Determine the (X, Y) coordinate at the center of the cell enclosing the given text.  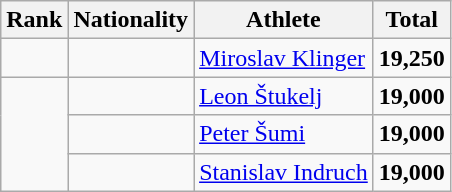
Athlete (284, 20)
Total (412, 20)
Rank (34, 20)
Miroslav Klinger (284, 58)
Peter Šumi (284, 134)
Nationality (131, 20)
19,250 (412, 58)
Stanislav Indruch (284, 172)
Leon Štukelj (284, 96)
